Identify which cell holds the provided text, then report its (X, Y) central coordinate. 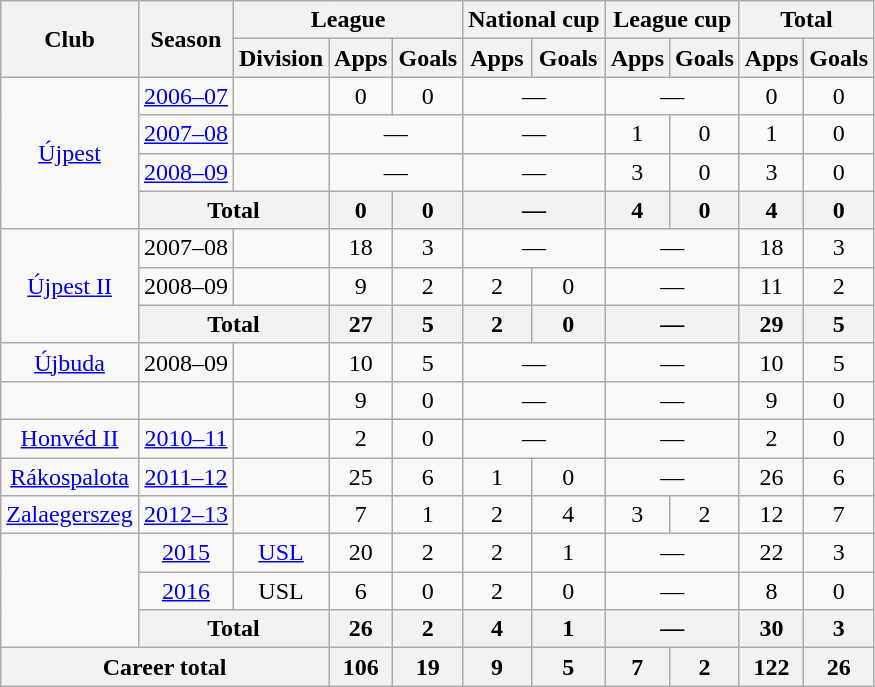
11 (771, 286)
2012–13 (186, 515)
League (348, 20)
Rákospalota (70, 477)
League cup (672, 20)
Season (186, 39)
2011–12 (186, 477)
12 (771, 515)
25 (361, 477)
Zalaegerszeg (70, 515)
19 (428, 667)
122 (771, 667)
29 (771, 324)
30 (771, 629)
2010–11 (186, 438)
8 (771, 591)
Division (280, 58)
2016 (186, 591)
27 (361, 324)
22 (771, 553)
20 (361, 553)
2015 (186, 553)
Újpest II (70, 286)
Club (70, 39)
Újpest (70, 153)
Újbuda (70, 362)
Honvéd II (70, 438)
2006–07 (186, 96)
Career total (165, 667)
National cup (534, 20)
106 (361, 667)
